Provide the (x, y) coordinate of the cell's center where the given text is located.  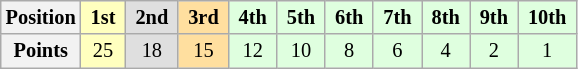
2nd (152, 17)
4 (446, 51)
8th (446, 17)
10th (547, 17)
25 (104, 51)
3rd (203, 17)
10 (301, 51)
2 (494, 51)
1st (104, 17)
6th (349, 17)
Points (41, 51)
9th (494, 17)
7th (397, 17)
8 (349, 51)
Position (41, 17)
18 (152, 51)
6 (397, 51)
5th (301, 17)
12 (253, 51)
4th (253, 17)
15 (203, 51)
1 (547, 51)
